Pinpoint the cell where the given text exists, returning its (x, y) midpoint coordinate. 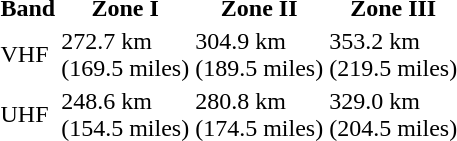
272.7 km(169.5 miles) (126, 54)
304.9 km(189.5 miles) (260, 54)
